Output the (x, y) coordinate of the center of the cell containing the given text.  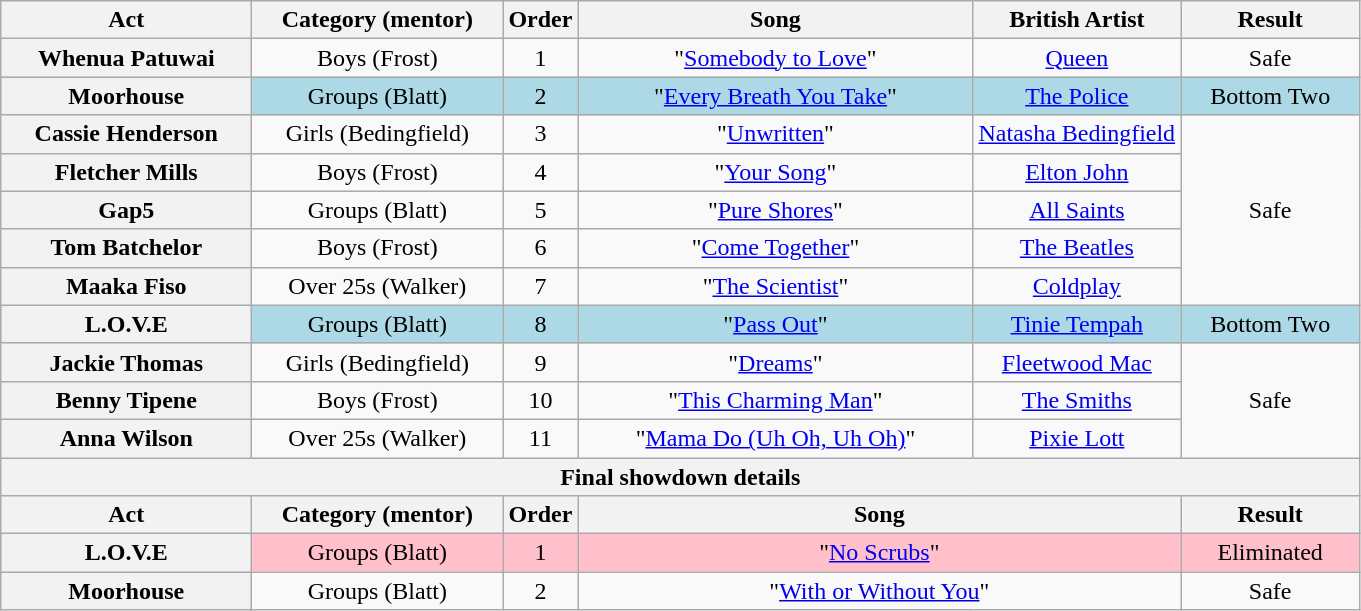
"This Charming Man" (776, 400)
"Your Song" (776, 172)
Eliminated (1270, 553)
The Beatles (1077, 248)
Queen (1077, 58)
Fleetwood Mac (1077, 362)
"Somebody to Love" (776, 58)
Elton John (1077, 172)
"Pass Out" (776, 324)
3 (540, 134)
Gap5 (126, 210)
Final showdown details (680, 477)
Benny Tipene (126, 400)
British Artist (1077, 20)
"No Scrubs" (880, 553)
Tinie Tempah (1077, 324)
6 (540, 248)
Fletcher Mills (126, 172)
"Every Breath You Take" (776, 96)
4 (540, 172)
"With or Without You" (880, 591)
"Pure Shores" (776, 210)
"Mama Do (Uh Oh, Uh Oh)" (776, 438)
"Come Together" (776, 248)
"Dreams" (776, 362)
All Saints (1077, 210)
Whenua Patuwai (126, 58)
9 (540, 362)
"The Scientist" (776, 286)
7 (540, 286)
"Unwritten" (776, 134)
Natasha Bedingfield (1077, 134)
Coldplay (1077, 286)
Anna Wilson (126, 438)
Cassie Henderson (126, 134)
Pixie Lott (1077, 438)
The Smiths (1077, 400)
8 (540, 324)
Maaka Fiso (126, 286)
The Police (1077, 96)
11 (540, 438)
Jackie Thomas (126, 362)
5 (540, 210)
Tom Batchelor (126, 248)
10 (540, 400)
